For the text-containing cell, return its midpoint in [x, y] coordinate format. 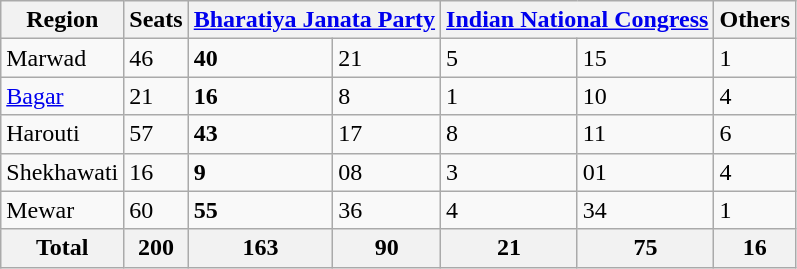
Mewar [62, 210]
75 [646, 248]
34 [646, 210]
Marwad [62, 58]
200 [156, 248]
08 [387, 172]
40 [260, 58]
Others [755, 20]
Bharatiya Janata Party [314, 20]
5 [510, 58]
55 [260, 210]
Region [62, 20]
90 [387, 248]
163 [260, 248]
Bagar [62, 96]
01 [646, 172]
60 [156, 210]
10 [646, 96]
Seats [156, 20]
11 [646, 134]
57 [156, 134]
17 [387, 134]
46 [156, 58]
3 [510, 172]
Shekhawati [62, 172]
6 [755, 134]
43 [260, 134]
Indian National Congress [578, 20]
Harouti [62, 134]
9 [260, 172]
36 [387, 210]
Total [62, 248]
15 [646, 58]
